Capture the cell that displays the provided text and extract its (x, y) central coordinate. 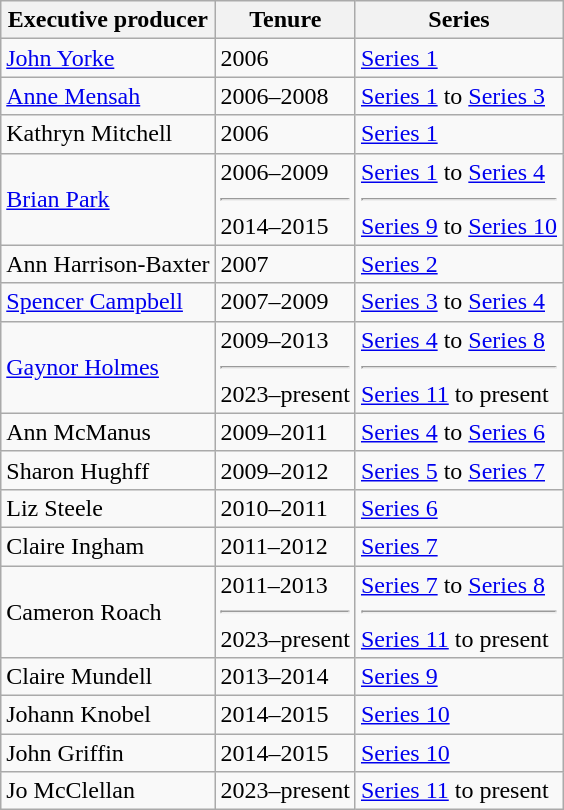
Series 2 (458, 264)
Claire Ingham (108, 546)
2011–20132023–present (285, 612)
Liz Steele (108, 508)
Series 4 to Series 6 (458, 432)
2009–2012 (285, 470)
Jo McClellan (108, 791)
Spencer Campbell (108, 302)
John Griffin (108, 753)
John Yorke (108, 58)
Series 4 to Series 8Series 11 to present (458, 367)
Brian Park (108, 199)
Executive producer (108, 20)
Gaynor Holmes (108, 367)
Series 9 (458, 677)
Kathryn Mitchell (108, 134)
Anne Mensah (108, 96)
2009–20132023–present (285, 367)
Claire Mundell (108, 677)
Series (458, 20)
Series 11 to present (458, 791)
Johann Knobel (108, 715)
Series 1 to Series 3 (458, 96)
2006–20092014–2015 (285, 199)
Tenure (285, 20)
Series 3 to Series 4 (458, 302)
Cameron Roach (108, 612)
Series 6 (458, 508)
2006–2008 (285, 96)
2009–2011 (285, 432)
Series 1 to Series 4Series 9 to Series 10 (458, 199)
Series 7 (458, 546)
Sharon Hughff (108, 470)
Series 7 to Series 8Series 11 to present (458, 612)
Series 5 to Series 7 (458, 470)
2007 (285, 264)
2011–2012 (285, 546)
2010–2011 (285, 508)
2013–2014 (285, 677)
Ann Harrison-Baxter (108, 264)
2007–2009 (285, 302)
2023–present (285, 791)
Ann McManus (108, 432)
